Provide the [X, Y] coordinate of the cell's center where the given text is located.  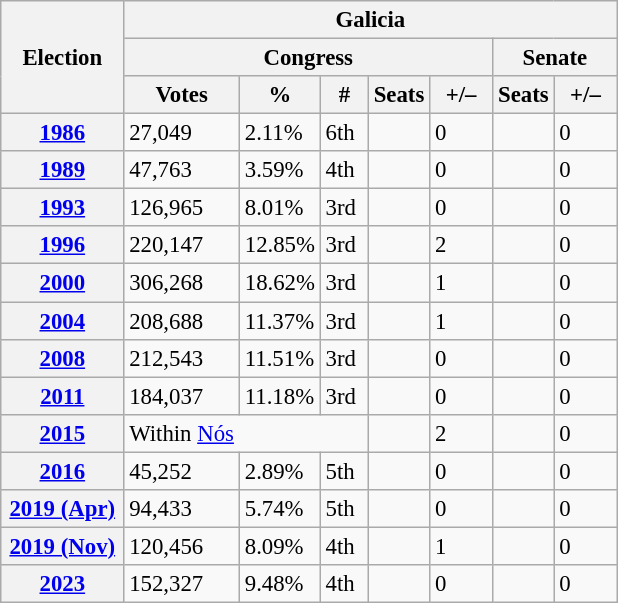
94,433 [182, 509]
1996 [62, 245]
12.85% [280, 245]
Election [62, 58]
152,327 [182, 584]
Senate [555, 58]
2008 [62, 358]
1993 [62, 208]
Galicia [370, 20]
220,147 [182, 245]
# [344, 95]
3.59% [280, 170]
208,688 [182, 321]
5.74% [280, 509]
2019 (Nov) [62, 546]
2.11% [280, 133]
Within Nós [246, 433]
% [280, 95]
1989 [62, 170]
8.09% [280, 546]
1986 [62, 133]
184,037 [182, 396]
306,268 [182, 283]
120,456 [182, 546]
11.37% [280, 321]
2019 (Apr) [62, 509]
126,965 [182, 208]
2.89% [280, 471]
27,049 [182, 133]
2016 [62, 471]
18.62% [280, 283]
11.18% [280, 396]
11.51% [280, 358]
2023 [62, 584]
Congress [308, 58]
212,543 [182, 358]
2011 [62, 396]
Votes [182, 95]
8.01% [280, 208]
45,252 [182, 471]
2004 [62, 321]
6th [344, 133]
2015 [62, 433]
9.48% [280, 584]
47,763 [182, 170]
2000 [62, 283]
